Locate the cell with the specified text and output its (x, y) center coordinate. 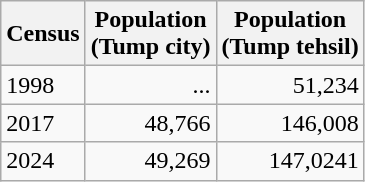
51,234 (290, 85)
2017 (43, 123)
49,269 (150, 161)
1998 (43, 85)
... (150, 85)
Population(Tump city) (150, 34)
Census (43, 34)
2024 (43, 161)
48,766 (150, 123)
147,0241 (290, 161)
146,008 (290, 123)
Population(Tump tehsil) (290, 34)
